Pinpoint the cell where the given text exists, returning its (x, y) midpoint coordinate. 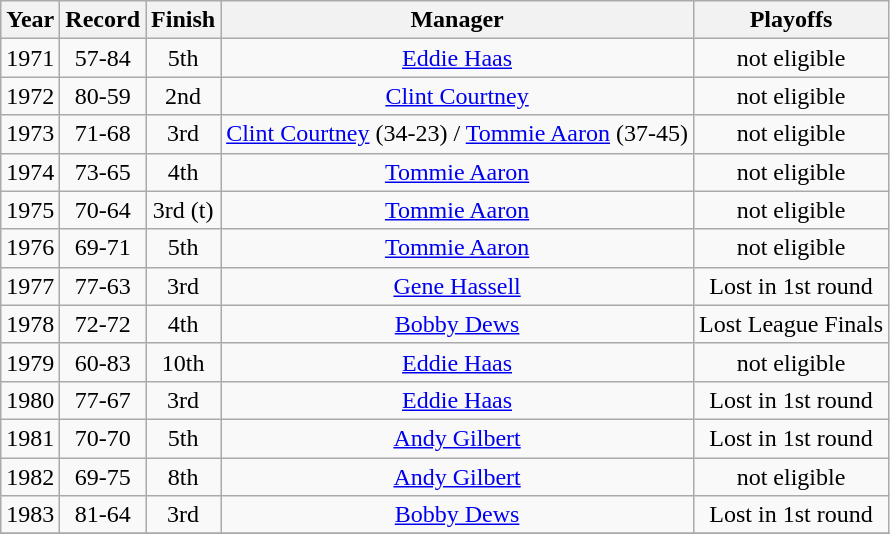
1981 (30, 438)
1971 (30, 58)
Finish (184, 20)
60-83 (103, 362)
1972 (30, 96)
1977 (30, 286)
10th (184, 362)
70-70 (103, 438)
1982 (30, 477)
8th (184, 477)
77-67 (103, 400)
70-64 (103, 210)
71-68 (103, 134)
1979 (30, 362)
3rd (t) (184, 210)
1976 (30, 248)
57-84 (103, 58)
1974 (30, 172)
Playoffs (792, 20)
81-64 (103, 515)
Manager (458, 20)
72-72 (103, 324)
Year (30, 20)
Clint Courtney (34-23) / Tommie Aaron (37-45) (458, 134)
1983 (30, 515)
Clint Courtney (458, 96)
Gene Hassell (458, 286)
69-71 (103, 248)
77-63 (103, 286)
69-75 (103, 477)
Lost League Finals (792, 324)
73-65 (103, 172)
1975 (30, 210)
1980 (30, 400)
1978 (30, 324)
2nd (184, 96)
Record (103, 20)
80-59 (103, 96)
1973 (30, 134)
